From the cell containing the given text, extract its center point as (X, Y) coordinate. 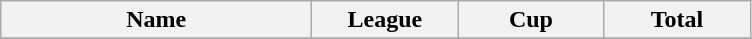
League (385, 20)
Name (156, 20)
Cup (531, 20)
Total (677, 20)
